Capture the cell that displays the provided text and extract its (X, Y) central coordinate. 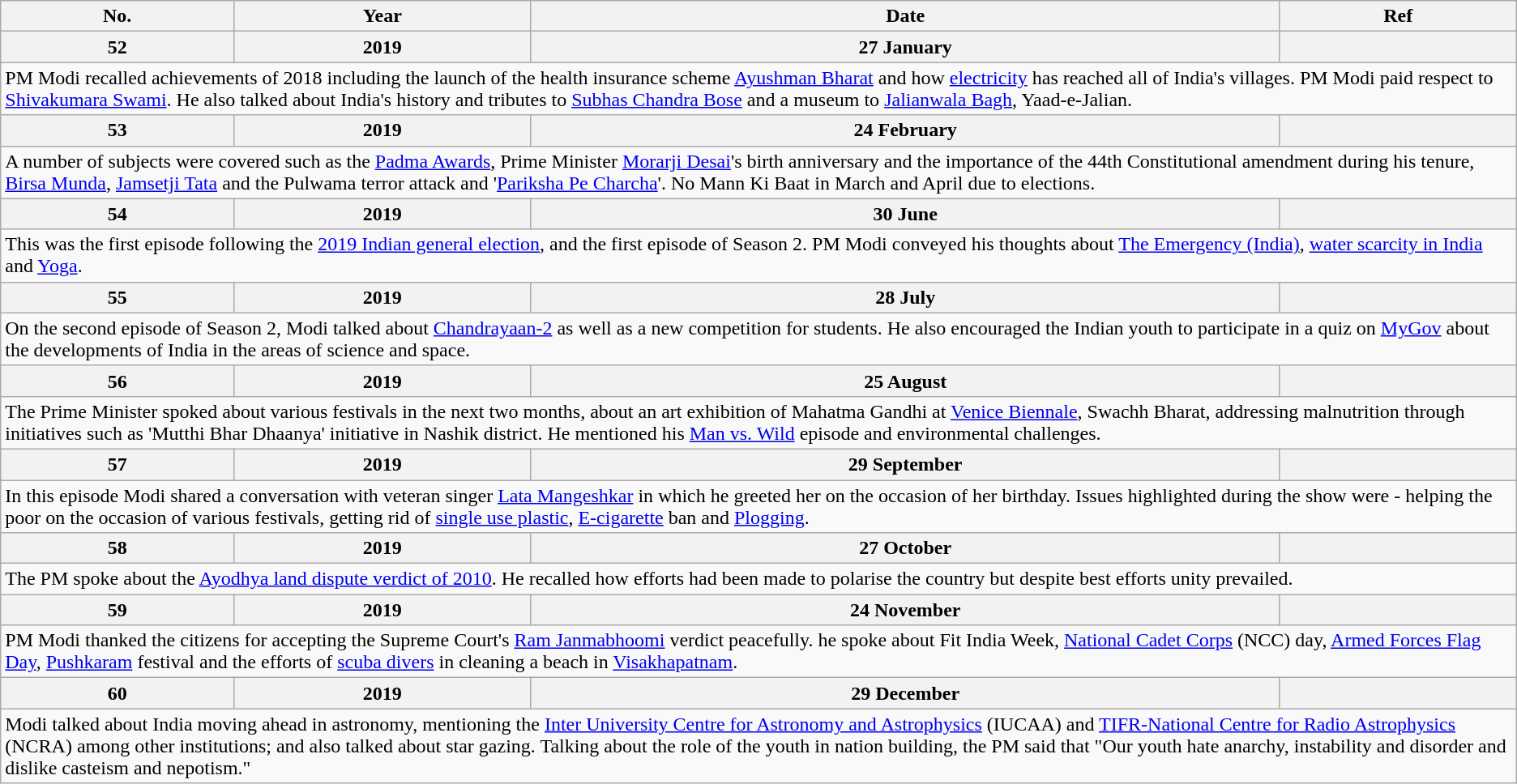
Ref (1398, 16)
28 July (905, 297)
53 (118, 130)
29 December (905, 693)
25 August (905, 381)
30 June (905, 214)
24 February (905, 130)
Date (905, 16)
54 (118, 214)
Year (382, 16)
52 (118, 47)
59 (118, 610)
56 (118, 381)
27 October (905, 548)
24 November (905, 610)
58 (118, 548)
55 (118, 297)
29 September (905, 464)
57 (118, 464)
60 (118, 693)
No. (118, 16)
27 January (905, 47)
